Locate the cell with the specified text and output its (x, y) center coordinate. 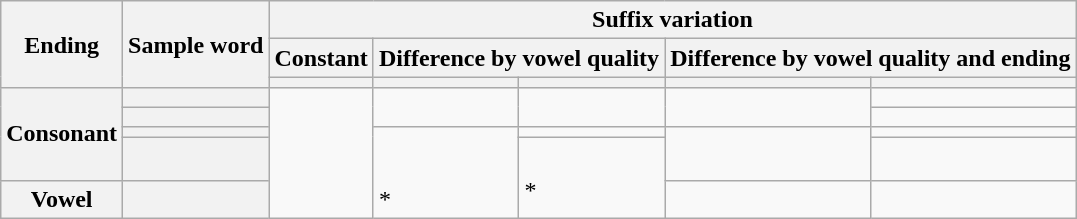
Difference by vowel quality (518, 58)
Constant (321, 58)
Sample word (196, 44)
Difference by vowel quality and ending (870, 58)
Vowel (62, 199)
Consonant (62, 134)
Ending (62, 44)
Suffix variation (672, 20)
